Scan for the cell matching the given text and deliver its [x, y] coordinate at center. 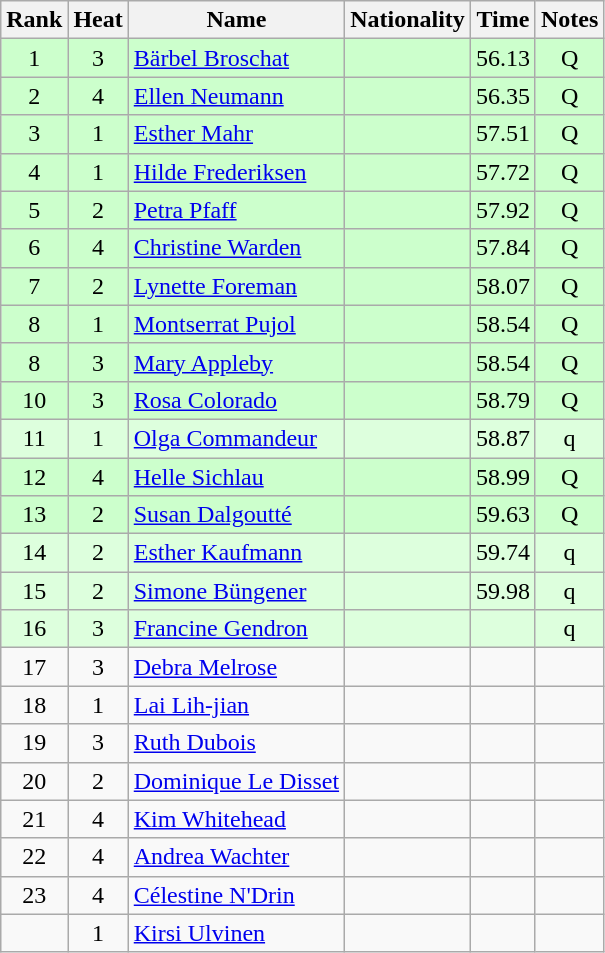
56.35 [502, 96]
Ellen Neumann [236, 96]
11 [34, 438]
59.63 [502, 515]
14 [34, 553]
Dominique Le Disset [236, 781]
Francine Gendron [236, 629]
Heat [98, 20]
Christine Warden [236, 248]
6 [34, 248]
Lai Lih-jian [236, 705]
Kim Whitehead [236, 819]
Olga Commandeur [236, 438]
Time [502, 20]
22 [34, 857]
58.99 [502, 477]
13 [34, 515]
Lynette Foreman [236, 286]
5 [34, 210]
15 [34, 591]
Notes [569, 20]
Debra Melrose [236, 667]
Petra Pfaff [236, 210]
57.84 [502, 248]
Bärbel Broschat [236, 58]
57.92 [502, 210]
16 [34, 629]
Célestine N'Drin [236, 895]
Andrea Wachter [236, 857]
59.98 [502, 591]
Susan Dalgoutté [236, 515]
Name [236, 20]
Rosa Colorado [236, 400]
Kirsi Ulvinen [236, 933]
Rank [34, 20]
56.13 [502, 58]
59.74 [502, 553]
18 [34, 705]
7 [34, 286]
Hilde Frederiksen [236, 172]
12 [34, 477]
57.72 [502, 172]
Esther Kaufmann [236, 553]
17 [34, 667]
10 [34, 400]
Montserrat Pujol [236, 324]
19 [34, 743]
Nationality [408, 20]
20 [34, 781]
23 [34, 895]
Esther Mahr [236, 134]
Helle Sichlau [236, 477]
Ruth Dubois [236, 743]
58.87 [502, 438]
Mary Appleby [236, 362]
57.51 [502, 134]
Simone Büngener [236, 591]
58.79 [502, 400]
58.07 [502, 286]
21 [34, 819]
